Provide the [X, Y] coordinate of the cell's center where the given text is located.  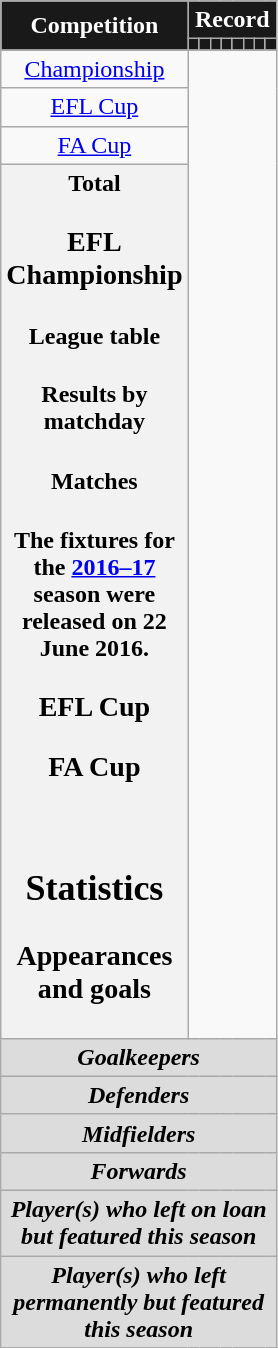
EFL Cup [94, 107]
Forwards [139, 1172]
Competition [94, 26]
Goalkeepers [139, 1057]
Player(s) who left permanently but featured this season [139, 1302]
Championship [94, 69]
Player(s) who left on loan but featured this season [139, 1224]
Record [232, 20]
FA Cup [94, 145]
Midfielders [139, 1133]
Defenders [139, 1095]
